Identify which cell holds the provided text, then report its [x, y] central coordinate. 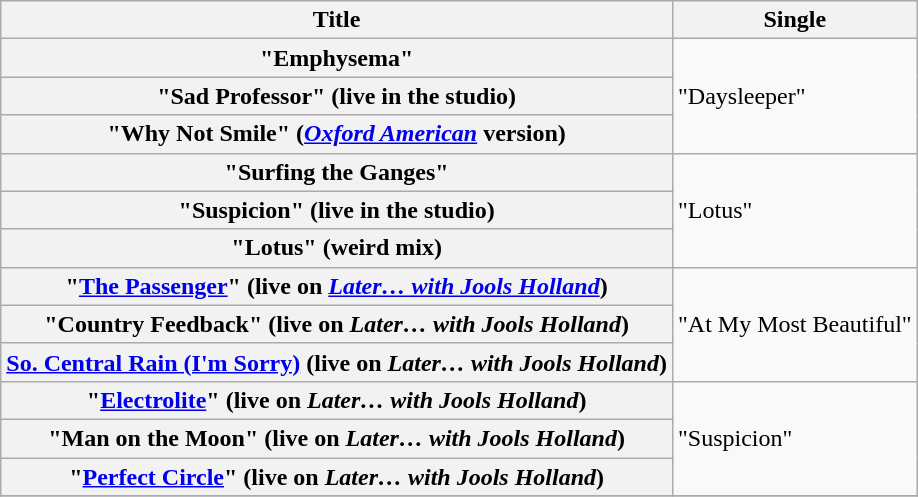
"Lotus" [794, 210]
"Suspicion" [794, 438]
Single [794, 20]
"Emphysema" [337, 58]
Title [337, 20]
"Surfing the Ganges" [337, 172]
"Sad Professor" (live in the studio) [337, 96]
"Country Feedback" (live on Later… with Jools Holland) [337, 324]
"Daysleeper" [794, 96]
"Electrolite" (live on Later… with Jools Holland) [337, 400]
"At My Most Beautiful" [794, 324]
So. Central Rain (I'm Sorry) (live on Later… with Jools Holland) [337, 362]
"Perfect Circle" (live on Later… with Jools Holland) [337, 477]
"The Passenger" (live on Later… with Jools Holland) [337, 286]
"Man on the Moon" (live on Later… with Jools Holland) [337, 438]
"Why Not Smile" (Oxford American version) [337, 134]
"Lotus" (weird mix) [337, 248]
"Suspicion" (live in the studio) [337, 210]
